Locate the cell with the specified text and output its (X, Y) center coordinate. 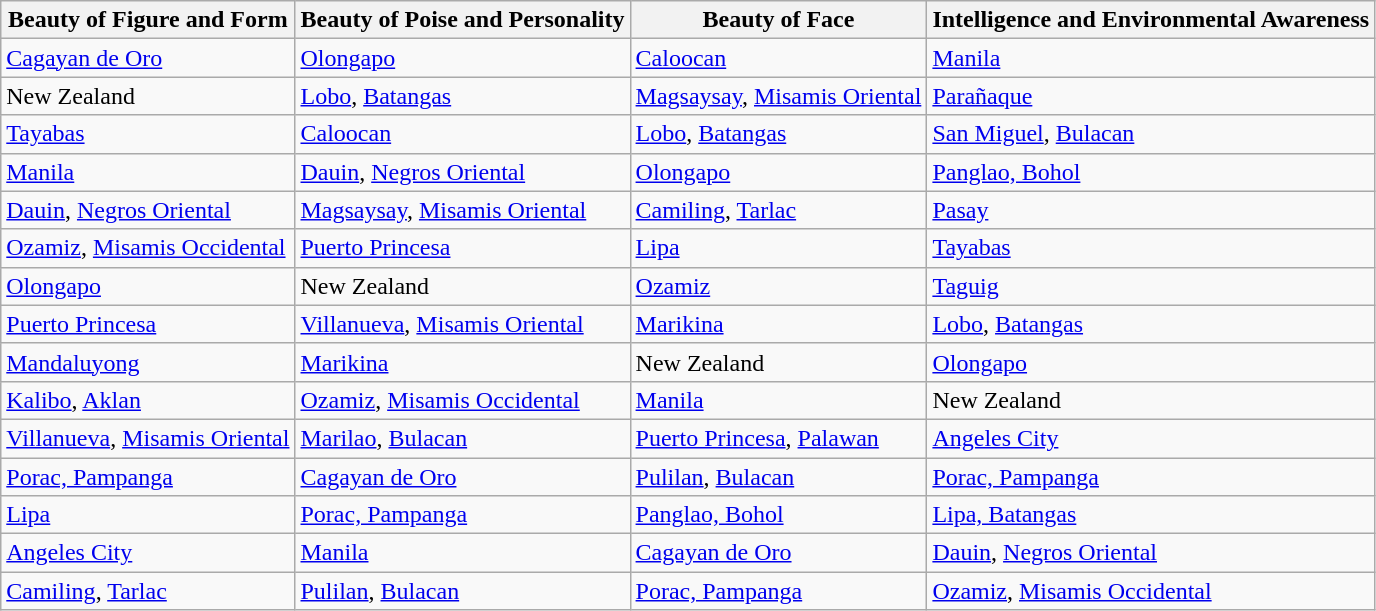
Pasay (1151, 210)
Marilao, Bulacan (462, 438)
Mandaluyong (148, 362)
Lipa, Batangas (1151, 515)
Beauty of Figure and Form (148, 20)
Ozamiz (778, 286)
San Miguel, Bulacan (1151, 134)
Kalibo, Aklan (148, 400)
Taguig (1151, 286)
Parañaque (1151, 96)
Beauty of Face (778, 20)
Puerto Princesa, Palawan (778, 438)
Beauty of Poise and Personality (462, 20)
Intelligence and Environmental Awareness (1151, 20)
